Return [X, Y] of the center of cell containing provided text 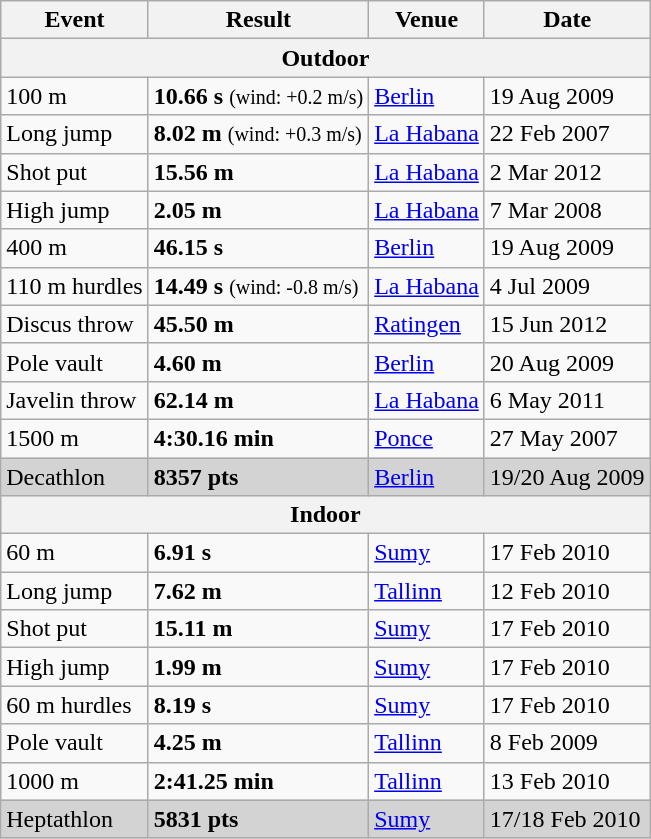
Indoor [326, 515]
4 Jul 2009 [567, 286]
110 m hurdles [74, 286]
12 Feb 2010 [567, 591]
15.11 m [258, 629]
10.66 s (wind: +0.2 m/s) [258, 96]
1500 m [74, 438]
7 Mar 2008 [567, 210]
Decathlon [74, 477]
20 Aug 2009 [567, 362]
60 m hurdles [74, 705]
Venue [427, 20]
100 m [74, 96]
Date [567, 20]
6 May 2011 [567, 400]
1000 m [74, 781]
5831 pts [258, 819]
15 Jun 2012 [567, 324]
Outdoor [326, 58]
8.19 s [258, 705]
27 May 2007 [567, 438]
400 m [74, 248]
7.62 m [258, 591]
4:30.16 min [258, 438]
22 Feb 2007 [567, 134]
8 Feb 2009 [567, 743]
Ponce [427, 438]
Result [258, 20]
19/20 Aug 2009 [567, 477]
14.49 s (wind: -0.8 m/s) [258, 286]
Ratingen [427, 324]
15.56 m [258, 172]
17/18 Feb 2010 [567, 819]
Discus throw [74, 324]
Javelin throw [74, 400]
2.05 m [258, 210]
8357 pts [258, 477]
1.99 m [258, 667]
8.02 m (wind: +0.3 m/s) [258, 134]
4.25 m [258, 743]
2:41.25 min [258, 781]
45.50 m [258, 324]
Event [74, 20]
46.15 s [258, 248]
13 Feb 2010 [567, 781]
60 m [74, 553]
2 Mar 2012 [567, 172]
6.91 s [258, 553]
4.60 m [258, 362]
Heptathlon [74, 819]
62.14 m [258, 400]
